Determine the [x, y] coordinate at the center of the cell enclosing the given text.  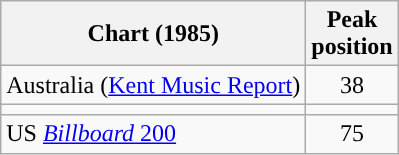
38 [352, 85]
75 [352, 134]
Chart (1985) [154, 34]
Peakposition [352, 34]
Australia (Kent Music Report) [154, 85]
US Billboard 200 [154, 134]
